Output the [X, Y] coordinate of the center of the cell containing the given text.  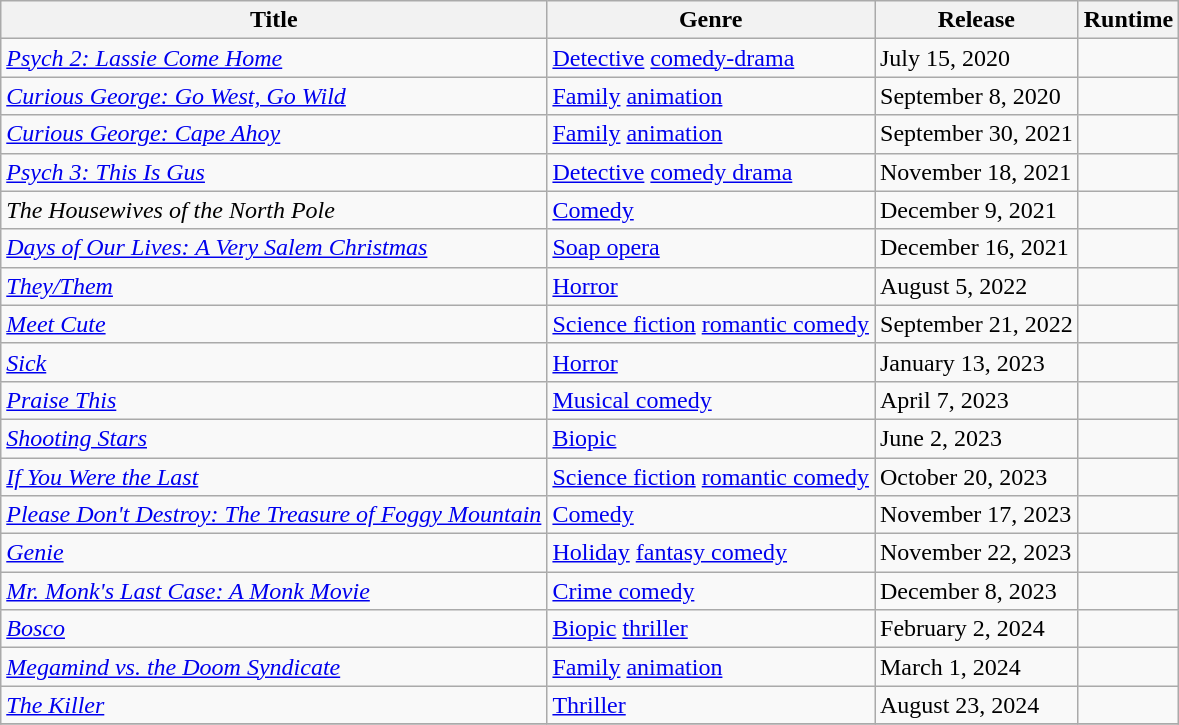
Detective comedy-drama [711, 58]
Biopic [711, 438]
Genie [274, 553]
Mr. Monk's Last Case: A Monk Movie [274, 591]
They/Them [274, 286]
June 2, 2023 [976, 438]
Musical comedy [711, 400]
Megamind vs. the Doom Syndicate [274, 667]
Crime comedy [711, 591]
September 30, 2021 [976, 134]
December 16, 2021 [976, 248]
Psych 3: This Is Gus [274, 172]
Detective comedy drama [711, 172]
The Killer [274, 705]
September 21, 2022 [976, 324]
Thriller [711, 705]
Praise This [274, 400]
Psych 2: Lassie Come Home [274, 58]
December 8, 2023 [976, 591]
November 22, 2023 [976, 553]
Bosco [274, 629]
Biopic thriller [711, 629]
February 2, 2024 [976, 629]
Title [274, 20]
The Housewives of the North Pole [274, 210]
Soap opera [711, 248]
Days of Our Lives: A Very Salem Christmas [274, 248]
December 9, 2021 [976, 210]
Runtime [1128, 20]
Shooting Stars [274, 438]
January 13, 2023 [976, 362]
September 8, 2020 [976, 96]
Curious George: Go West, Go Wild [274, 96]
November 18, 2021 [976, 172]
August 23, 2024 [976, 705]
March 1, 2024 [976, 667]
Please Don't Destroy: The Treasure of Foggy Mountain [274, 515]
Holiday fantasy comedy [711, 553]
October 20, 2023 [976, 477]
April 7, 2023 [976, 400]
Sick [274, 362]
August 5, 2022 [976, 286]
Meet Cute [274, 324]
November 17, 2023 [976, 515]
Curious George: Cape Ahoy [274, 134]
July 15, 2020 [976, 58]
Release [976, 20]
If You Were the Last [274, 477]
Genre [711, 20]
